Extract the (x, y) coordinate from the center of the cell holding the provided text.  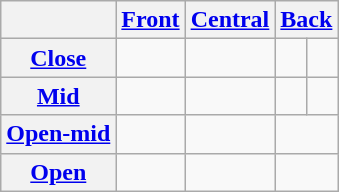
Close (58, 58)
Open-mid (58, 134)
Mid (58, 96)
Back (306, 20)
Central (230, 20)
Front (150, 20)
Open (58, 172)
